Capture the cell that displays the provided text and extract its (x, y) central coordinate. 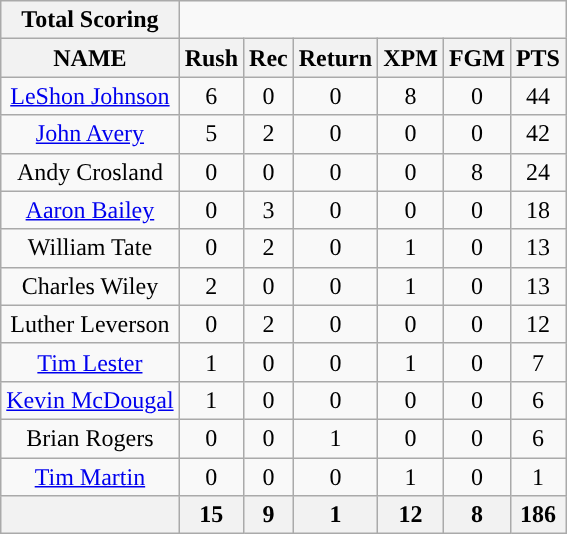
9 (269, 515)
42 (538, 134)
Brian Rogers (90, 438)
18 (538, 210)
LeShon Johnson (90, 96)
Tim Martin (90, 477)
186 (538, 515)
Andy Crosland (90, 172)
3 (269, 210)
William Tate (90, 248)
7 (538, 362)
Luther Leverson (90, 324)
15 (211, 515)
Tim Lester (90, 362)
XPM (411, 58)
PTS (538, 58)
Charles Wiley (90, 286)
Total Scoring (90, 20)
Rec (269, 58)
Return (335, 58)
FGM (476, 58)
NAME (90, 58)
24 (538, 172)
5 (211, 134)
Aaron Bailey (90, 210)
44 (538, 96)
Rush (211, 58)
John Avery (90, 134)
Kevin McDougal (90, 400)
